Provide the (x, y) coordinate of the cell's center where the given text is located.  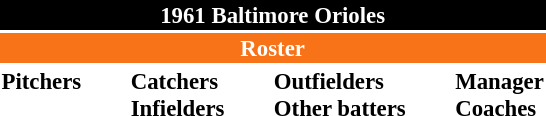
Roster (272, 48)
1961 Baltimore Orioles (272, 15)
